Return (x, y) of the center of cell containing provided text 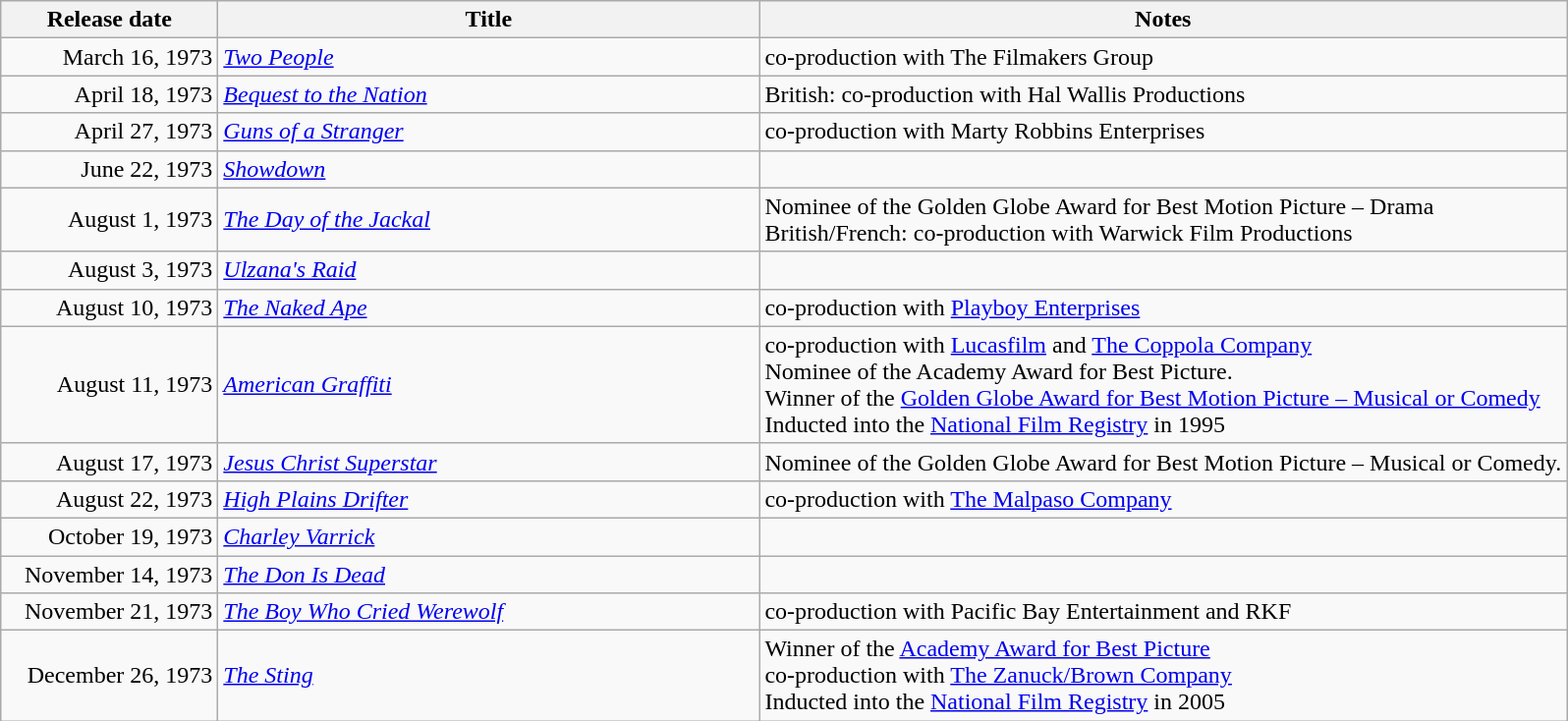
June 22, 1973 (110, 169)
co-production with Marty Robbins Enterprises (1163, 132)
April 18, 1973 (110, 94)
American Graffiti (489, 385)
Jesus Christ Superstar (489, 462)
Ulzana's Raid (489, 270)
August 17, 1973 (110, 462)
co-production with Playboy Enterprises (1163, 307)
The Naked Ape (489, 307)
co-production with The Filmakers Group (1163, 57)
August 11, 1973 (110, 385)
The Boy Who Cried Werewolf (489, 612)
August 3, 1973 (110, 270)
Release date (110, 20)
Guns of a Stranger (489, 132)
Charley Varrick (489, 536)
August 10, 1973 (110, 307)
August 1, 1973 (110, 220)
The Don Is Dead (489, 575)
Bequest to the Nation (489, 94)
November 14, 1973 (110, 575)
Two People (489, 57)
April 27, 1973 (110, 132)
The Day of the Jackal (489, 220)
August 22, 1973 (110, 499)
British: co-production with Hal Wallis Productions (1163, 94)
co-production with Pacific Bay Entertainment and RKF (1163, 612)
Showdown (489, 169)
October 19, 1973 (110, 536)
December 26, 1973 (110, 676)
The Sting (489, 676)
March 16, 1973 (110, 57)
Nominee of the Golden Globe Award for Best Motion Picture – Drama British/French: co-production with Warwick Film Productions (1163, 220)
Winner of the Academy Award for Best Pictureco-production with The Zanuck/Brown CompanyInducted into the National Film Registry in 2005 (1163, 676)
co-production with The Malpaso Company (1163, 499)
Nominee of the Golden Globe Award for Best Motion Picture – Musical or Comedy. (1163, 462)
November 21, 1973 (110, 612)
Title (489, 20)
High Plains Drifter (489, 499)
Notes (1163, 20)
